Output the (X, Y) coordinate of the center of the cell containing the given text.  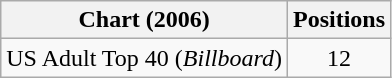
Chart (2006) (144, 20)
US Adult Top 40 (Billboard) (144, 58)
Positions (340, 20)
12 (340, 58)
